Return [x, y] of the center of cell containing provided text 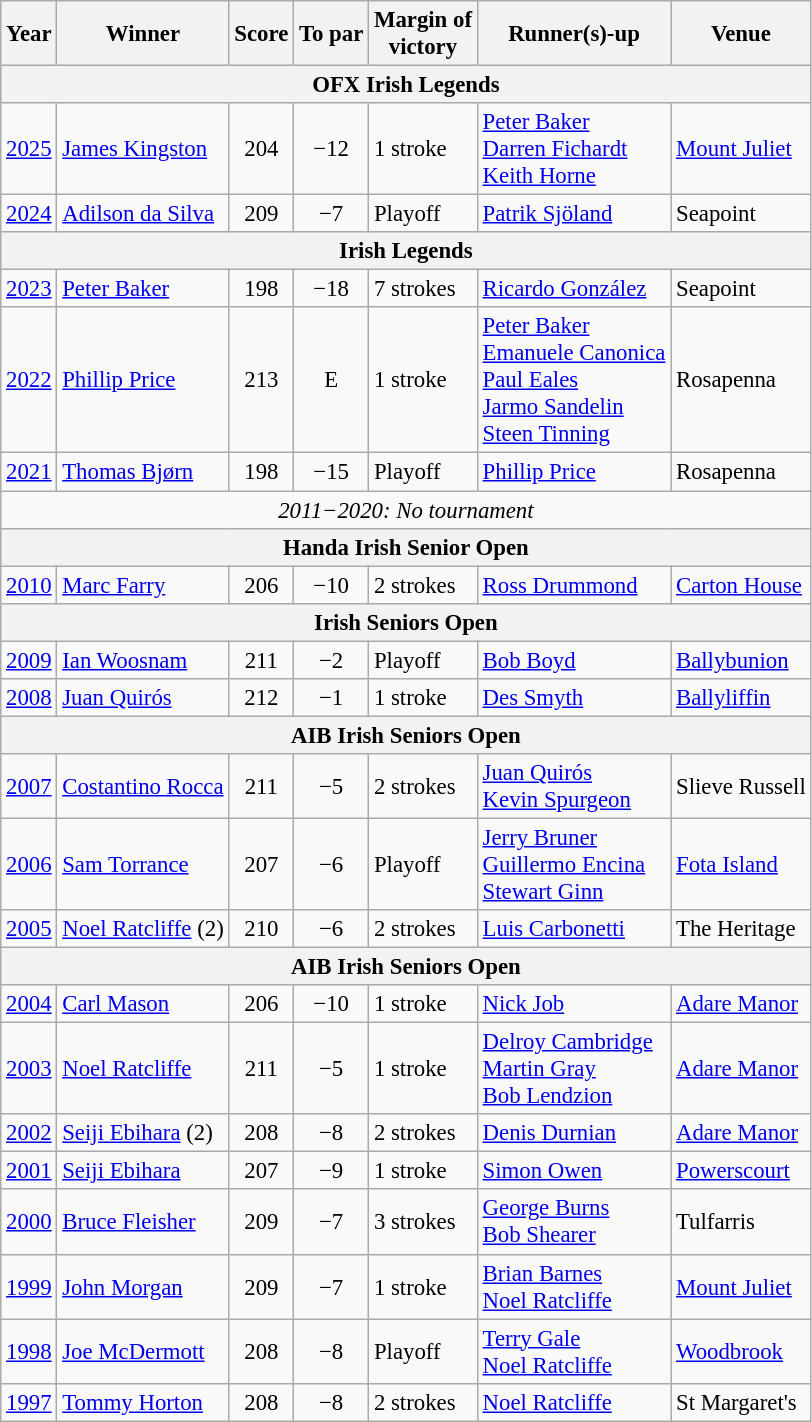
Ballybunion [741, 660]
7 strokes [424, 289]
Thomas Bjørn [143, 472]
Bruce Fleisher [143, 1222]
Terry Gale Noel Ratcliffe [574, 1352]
Juan Quirós Kevin Spurgeon [574, 786]
−15 [332, 472]
2009 [29, 660]
St Margaret's [741, 1402]
2023 [29, 289]
Noel Ratcliffe (2) [143, 929]
2004 [29, 1004]
Seiji Ebihara [143, 1171]
Irish Legends [406, 251]
Juan Quirós [143, 698]
Nick Job [574, 1004]
James Kingston [143, 149]
212 [262, 698]
2010 [29, 585]
Delroy Cambridge Martin Gray Bob Lendzion [574, 1069]
To par [332, 34]
Adilson da Silva [143, 214]
E [332, 381]
−2 [332, 660]
Des Smyth [574, 698]
Denis Durnian [574, 1133]
Joe McDermott [143, 1352]
204 [262, 149]
2005 [29, 929]
Tommy Horton [143, 1402]
Luis Carbonetti [574, 929]
Peter Baker Darren Fichardt Keith Horne [574, 149]
Slieve Russell [741, 786]
2007 [29, 786]
John Morgan [143, 1286]
210 [262, 929]
Patrik Sjöland [574, 214]
2022 [29, 381]
Woodbrook [741, 1352]
Costantino Rocca [143, 786]
Bob Boyd [574, 660]
Brian Barnes Noel Ratcliffe [574, 1286]
Carton House [741, 585]
2025 [29, 149]
1997 [29, 1402]
Venue [741, 34]
213 [262, 381]
2008 [29, 698]
Marc Farry [143, 585]
OFX Irish Legends [406, 85]
Winner [143, 34]
Tulfarris [741, 1222]
Margin ofvictory [424, 34]
Sam Torrance [143, 864]
2021 [29, 472]
Peter Baker [143, 289]
Runner(s)-up [574, 34]
Year [29, 34]
Fota Island [741, 864]
−18 [332, 289]
Carl Mason [143, 1004]
Ian Woosnam [143, 660]
Powerscourt [741, 1171]
2000 [29, 1222]
2024 [29, 214]
2006 [29, 864]
Ricardo González [574, 289]
−9 [332, 1171]
Irish Seniors Open [406, 622]
Seiji Ebihara (2) [143, 1133]
Peter Baker Emanuele Canonica Paul Eales Jarmo Sandelin Steen Tinning [574, 381]
2001 [29, 1171]
Ballyliffin [741, 698]
2003 [29, 1069]
Jerry Bruner Guillermo Encina Stewart Ginn [574, 864]
2002 [29, 1133]
−12 [332, 149]
−1 [332, 698]
Ross Drummond [574, 585]
3 strokes [424, 1222]
George Burns Bob Shearer [574, 1222]
1998 [29, 1352]
Handa Irish Senior Open [406, 547]
The Heritage [741, 929]
Simon Owen [574, 1171]
1999 [29, 1286]
2011−2020: No tournament [406, 510]
Score [262, 34]
